Determine the (X, Y) coordinate at the center of the cell enclosing the given text.  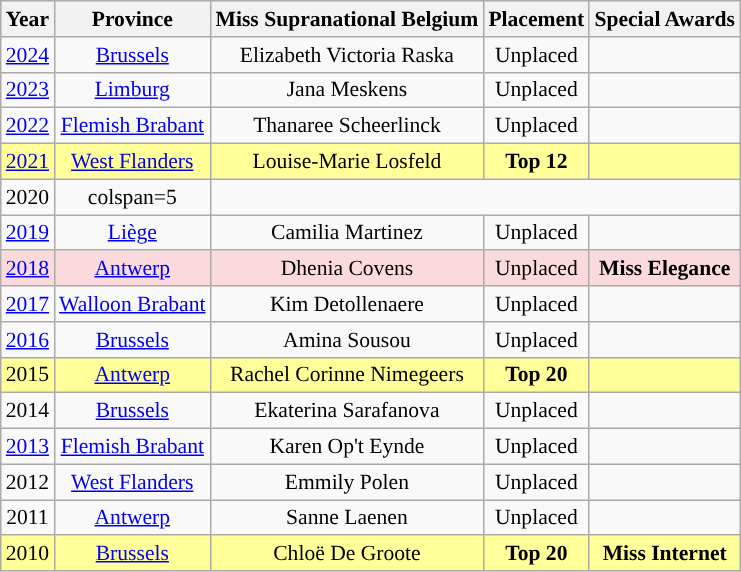
2012 (28, 482)
Top 12 (536, 162)
2017 (28, 304)
Special Awards (664, 19)
Rachel Corinne Nimegeers (348, 375)
Kim Detollenaere (348, 304)
2024 (28, 55)
Limburg (132, 90)
Thanaree Scheerlinck (348, 126)
2013 (28, 447)
Jana Meskens (348, 90)
2022 (28, 126)
2015 (28, 375)
Province (132, 19)
Placement (536, 19)
2018 (28, 269)
Camilia Martinez (348, 233)
Amina Sousou (348, 340)
2019 (28, 233)
2016 (28, 340)
2010 (28, 554)
2020 (28, 197)
Elizabeth Victoria Raska (348, 55)
Chloë De Groote (348, 554)
2023 (28, 90)
Liège (132, 233)
2011 (28, 518)
Emmily Polen (348, 482)
Dhenia Covens (348, 269)
colspan=5 (132, 197)
Ekaterina Sarafanova (348, 411)
Miss Elegance (664, 269)
2014 (28, 411)
Miss Supranational Belgium (348, 19)
Karen Op't Eynde (348, 447)
Louise-Marie Losfeld (348, 162)
Walloon Brabant (132, 304)
2021 (28, 162)
Miss Internet (664, 554)
Sanne Laenen (348, 518)
Year (28, 19)
